Search for the cell housing the specified text and yield its [x, y] center coordinate. 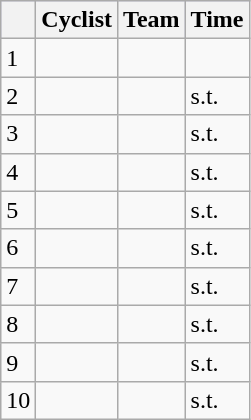
3 [18, 134]
4 [18, 172]
Team [152, 20]
7 [18, 286]
6 [18, 248]
Cyclist [77, 20]
Time [217, 20]
2 [18, 96]
10 [18, 400]
8 [18, 324]
5 [18, 210]
9 [18, 362]
1 [18, 58]
